Output the [X, Y] coordinate of the center of the cell containing the given text.  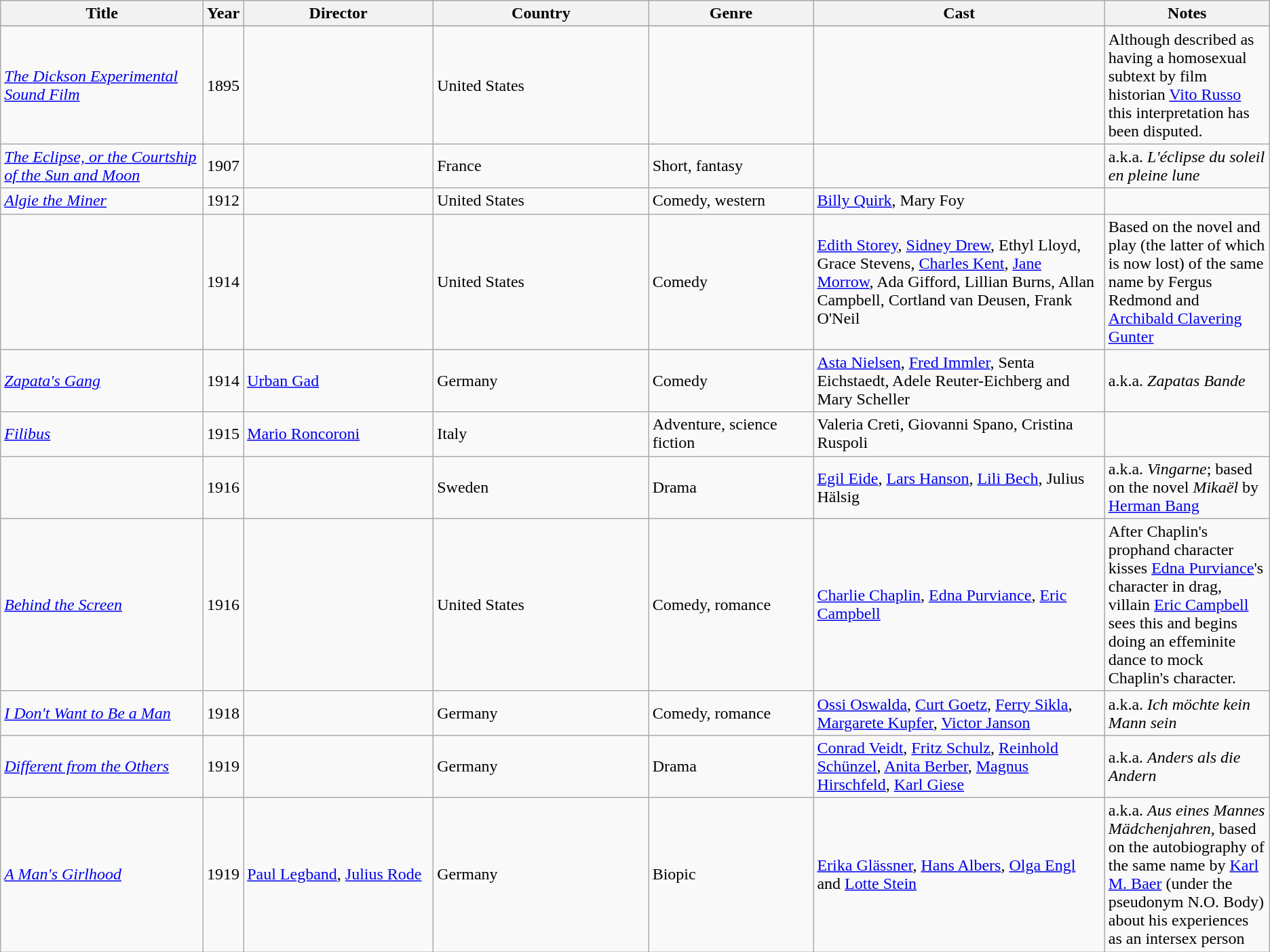
a.k.a. Ich möchte kein Mann sein [1187, 712]
Italy [541, 434]
Notes [1187, 14]
Billy Quirk, Mary Foy [959, 201]
a.k.a. Vingarne; based on the novel Mikaël by Herman Bang [1187, 487]
Erika Glässner, Hans Albers, Olga Engl and Lotte Stein [959, 874]
Biopic [731, 874]
1918 [224, 712]
Country [541, 14]
1912 [224, 201]
Behind the Screen [102, 605]
Ossi Oswalda, Curt Goetz, Ferry Sikla, Margarete Kupfer, Victor Janson [959, 712]
A Man's Girlhood [102, 874]
Zapata's Gang [102, 381]
1915 [224, 434]
The Dickson Experimental Sound Film [102, 85]
Asta Nielsen, Fred Immler, Senta Eichstaedt, Adele Reuter-Eichberg and Mary Scheller [959, 381]
Adventure, science fiction [731, 434]
Although described as having a homosexual subtext by film historian Vito Russo this interpretation has been disputed. [1187, 85]
a.k.a. Zapatas Bande [1187, 381]
Mario Roncoroni [339, 434]
Short, fantasy [731, 166]
Filibus [102, 434]
a.k.a. Anders als die Andern [1187, 766]
France [541, 166]
Urban Gad [339, 381]
Paul Legband, Julius Rode [339, 874]
Cast [959, 14]
Valeria Creti, Giovanni Spano, Cristina Ruspoli [959, 434]
Algie the Miner [102, 201]
a.k.a. L'éclipse du soleil en pleine lune [1187, 166]
1895 [224, 85]
Title [102, 14]
Director [339, 14]
Charlie Chaplin, Edna Purviance, Eric Campbell [959, 605]
The Eclipse, or the Courtship of the Sun and Moon [102, 166]
I Don't Want to Be a Man [102, 712]
Egil Eide, Lars Hanson, Lili Bech, Julius Hälsig [959, 487]
Year [224, 14]
Conrad Veidt, Fritz Schulz, Reinhold Schünzel, Anita Berber, Magnus Hirschfeld, Karl Giese [959, 766]
Different from the Others [102, 766]
1907 [224, 166]
Sweden [541, 487]
Comedy, western [731, 201]
Based on the novel and play (the latter of which is now lost) of the same name by Fergus Redmond and Archibald Clavering Gunter [1187, 282]
Genre [731, 14]
